Capture the cell that displays the provided text and extract its (x, y) central coordinate. 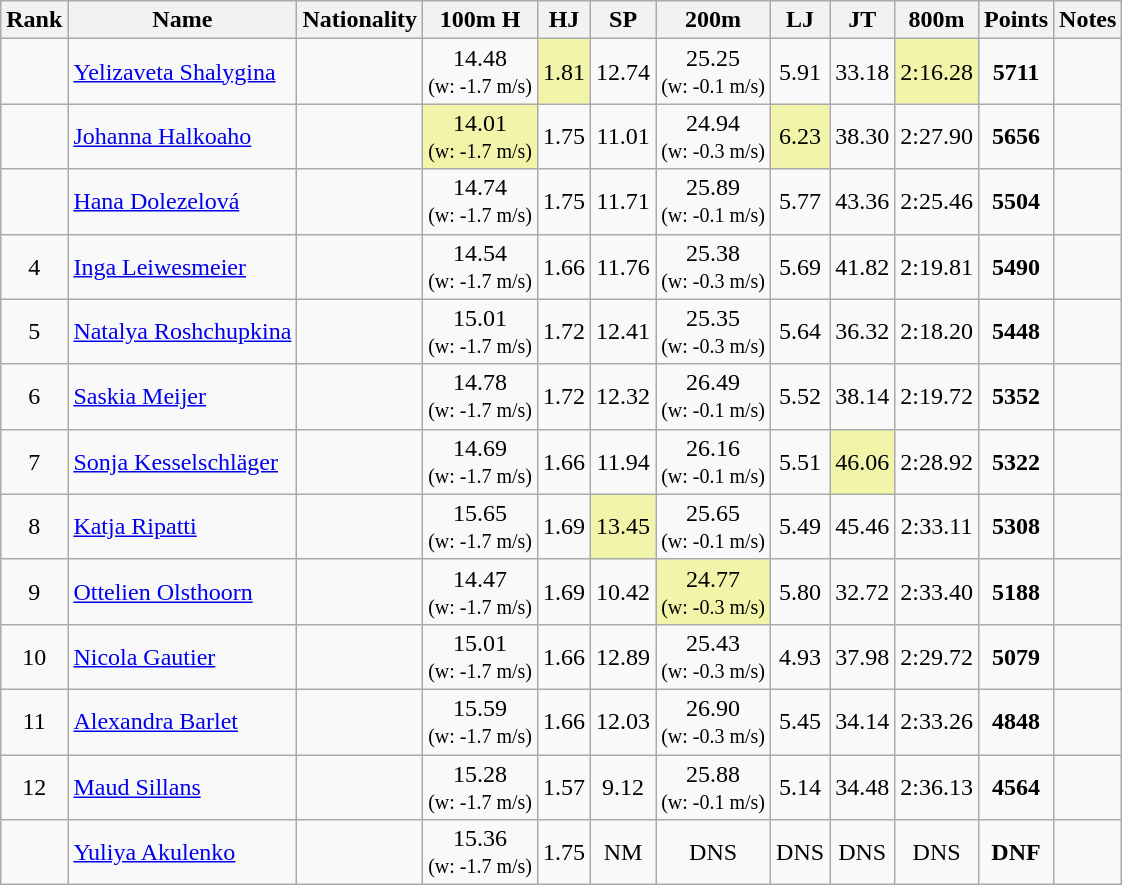
13.45 (624, 526)
11.76 (624, 266)
LJ (800, 20)
2:33.40 (937, 592)
5.91 (800, 72)
37.98 (862, 656)
2:25.46 (937, 202)
25.89(w: -0.1 m/s) (714, 202)
5308 (1016, 526)
8 (34, 526)
36.32 (862, 332)
11 (34, 722)
2:28.92 (937, 462)
5.80 (800, 592)
Natalya Roshchupkina (182, 332)
JT (862, 20)
15.36(w: -1.7 m/s) (480, 852)
5.77 (800, 202)
Maud Sillans (182, 786)
4.93 (800, 656)
12 (34, 786)
46.06 (862, 462)
15.59(w: -1.7 m/s) (480, 722)
2:27.90 (937, 136)
2:33.26 (937, 722)
14.69(w: -1.7 m/s) (480, 462)
5.64 (800, 332)
6 (34, 396)
Nationality (360, 20)
12.74 (624, 72)
Saskia Meijer (182, 396)
5.45 (800, 722)
25.38(w: -0.3 m/s) (714, 266)
34.48 (862, 786)
14.78(w: -1.7 m/s) (480, 396)
25.88(w: -0.1 m/s) (714, 786)
7 (34, 462)
25.25(w: -0.1 m/s) (714, 72)
Johanna Halkoaho (182, 136)
45.46 (862, 526)
2:19.72 (937, 396)
2:19.81 (937, 266)
14.54(w: -1.7 m/s) (480, 266)
Sonja Kesselschläger (182, 462)
10 (34, 656)
NM (624, 852)
25.35(w: -0.3 m/s) (714, 332)
12.03 (624, 722)
2:16.28 (937, 72)
5.52 (800, 396)
12.32 (624, 396)
5079 (1016, 656)
Katja Ripatti (182, 526)
Rank (34, 20)
Nicola Gautier (182, 656)
43.36 (862, 202)
HJ (564, 20)
Name (182, 20)
5504 (1016, 202)
11.71 (624, 202)
5711 (1016, 72)
25.65(w: -0.1 m/s) (714, 526)
5188 (1016, 592)
Yelizaveta Shalygina (182, 72)
14.74(w: -1.7 m/s) (480, 202)
5448 (1016, 332)
2:29.72 (937, 656)
4 (34, 266)
Yuliya Akulenko (182, 852)
5352 (1016, 396)
38.30 (862, 136)
1.81 (564, 72)
5322 (1016, 462)
34.14 (862, 722)
6.23 (800, 136)
14.48(w: -1.7 m/s) (480, 72)
15.28(w: -1.7 m/s) (480, 786)
DNF (1016, 852)
2:36.13 (937, 786)
26.16(w: -0.1 m/s) (714, 462)
25.43(w: -0.3 m/s) (714, 656)
4848 (1016, 722)
9.12 (624, 786)
5.51 (800, 462)
11.94 (624, 462)
Hana Dolezelová (182, 202)
SP (624, 20)
100m H (480, 20)
2:18.20 (937, 332)
5.49 (800, 526)
14.01(w: -1.7 m/s) (480, 136)
5 (34, 332)
14.47(w: -1.7 m/s) (480, 592)
800m (937, 20)
33.18 (862, 72)
5.69 (800, 266)
15.65(w: -1.7 m/s) (480, 526)
26.49(w: -0.1 m/s) (714, 396)
Points (1016, 20)
26.90(w: -0.3 m/s) (714, 722)
Notes (1088, 20)
Inga Leiwesmeier (182, 266)
4564 (1016, 786)
12.89 (624, 656)
10.42 (624, 592)
Ottelien Olsthoorn (182, 592)
38.14 (862, 396)
5.14 (800, 786)
5490 (1016, 266)
41.82 (862, 266)
Alexandra Barlet (182, 722)
32.72 (862, 592)
24.77(w: -0.3 m/s) (714, 592)
1.57 (564, 786)
12.41 (624, 332)
24.94(w: -0.3 m/s) (714, 136)
11.01 (624, 136)
5656 (1016, 136)
200m (714, 20)
9 (34, 592)
2:33.11 (937, 526)
